Detect which cell encompasses the target text, then output its (X, Y) center coordinate. 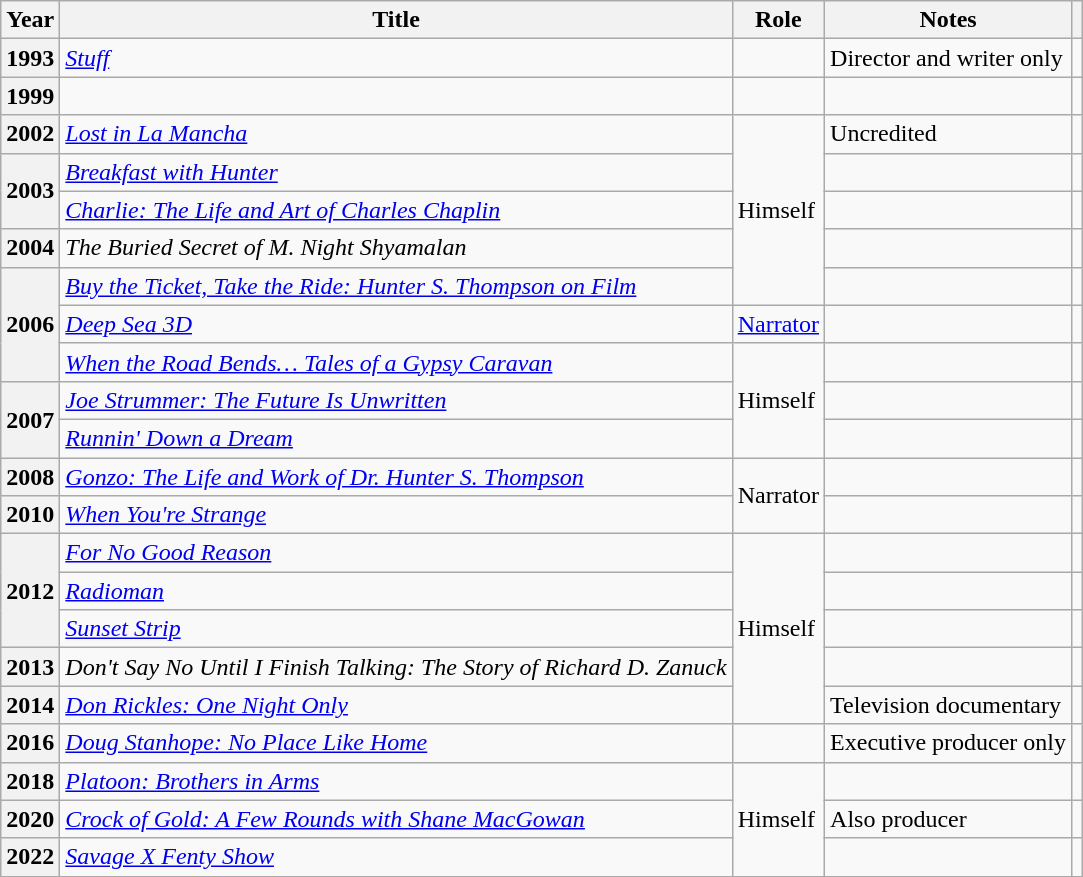
Stuff (396, 58)
Role (778, 20)
Executive producer only (948, 743)
Title (396, 20)
Joe Strummer: The Future Is Unwritten (396, 400)
2004 (30, 248)
Savage X Fenty Show (396, 857)
2018 (30, 781)
2006 (30, 324)
Television documentary (948, 705)
2012 (30, 591)
When the Road Bends… Tales of a Gypsy Caravan (396, 362)
Radioman (396, 591)
Buy the Ticket, Take the Ride: Hunter S. Thompson on Film (396, 286)
2014 (30, 705)
For No Good Reason (396, 553)
Year (30, 20)
Sunset Strip (396, 629)
The Buried Secret of M. Night Shyamalan (396, 248)
2002 (30, 134)
Deep Sea 3D (396, 324)
Gonzo: The Life and Work of Dr. Hunter S. Thompson (396, 477)
Don't Say No Until I Finish Talking: The Story of Richard D. Zanuck (396, 667)
2016 (30, 743)
1993 (30, 58)
2003 (30, 191)
Runnin' Down a Dream (396, 438)
2007 (30, 419)
2013 (30, 667)
Lost in La Mancha (396, 134)
Breakfast with Hunter (396, 172)
Also producer (948, 819)
1999 (30, 96)
Platoon: Brothers in Arms (396, 781)
Don Rickles: One Night Only (396, 705)
Charlie: The Life and Art of Charles Chaplin (396, 210)
Uncredited (948, 134)
Notes (948, 20)
2010 (30, 515)
2022 (30, 857)
Doug Stanhope: No Place Like Home (396, 743)
Director and writer only (948, 58)
2020 (30, 819)
Crock of Gold: A Few Rounds with Shane MacGowan (396, 819)
When You're Strange (396, 515)
2008 (30, 477)
